Search for the cell housing the specified text and yield its [X, Y] center coordinate. 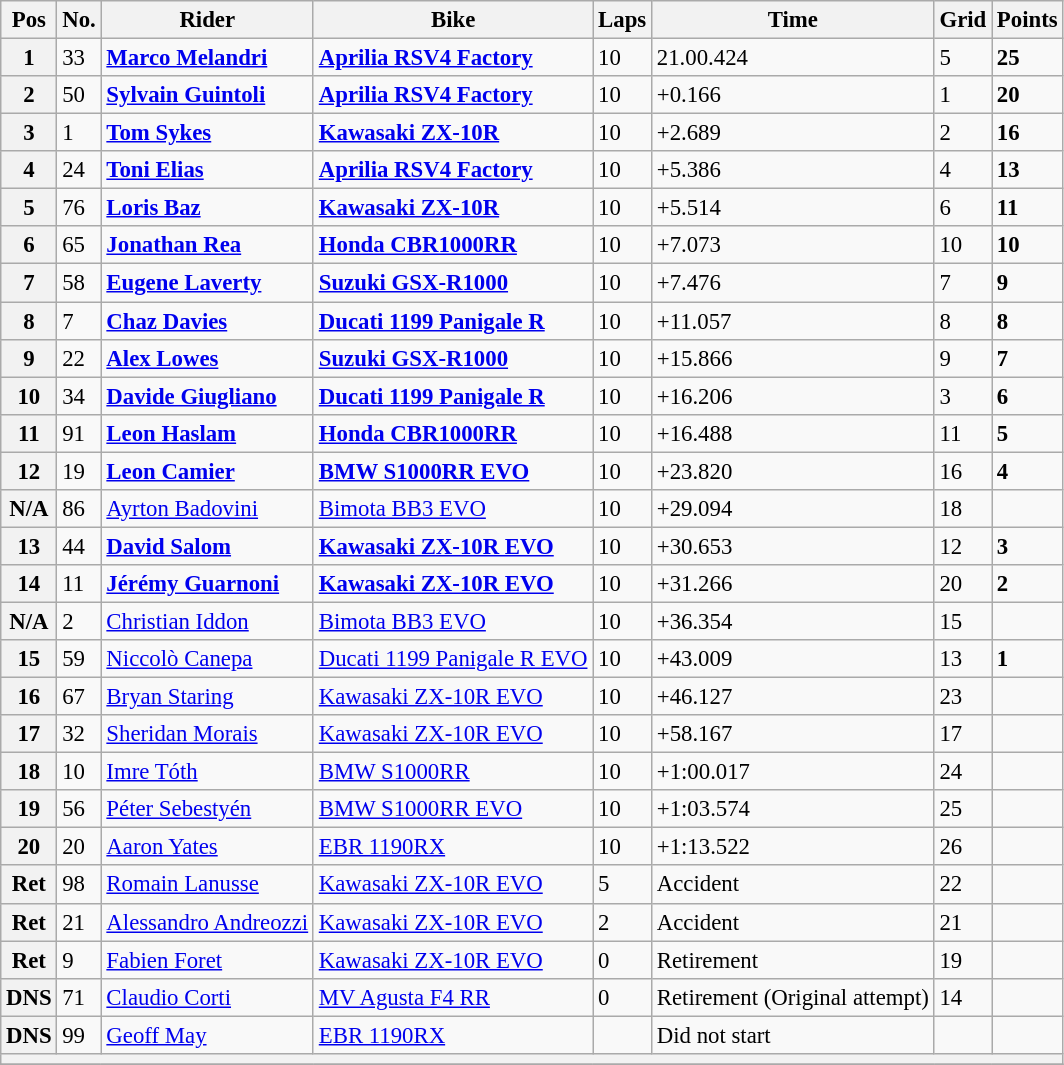
Bike [452, 20]
+0.166 [792, 95]
Chaz Davies [207, 321]
Time [792, 20]
50 [79, 95]
Leon Haslam [207, 433]
+29.094 [792, 509]
+46.127 [792, 697]
Imre Tóth [207, 772]
Jonathan Rea [207, 245]
44 [79, 546]
26 [962, 847]
Rider [207, 20]
Claudio Corti [207, 997]
No. [79, 20]
+31.266 [792, 584]
56 [79, 809]
+1:13.522 [792, 847]
Aaron Yates [207, 847]
Sylvain Guintoli [207, 95]
Davide Giugliano [207, 396]
98 [79, 885]
Bryan Staring [207, 697]
Romain Lanusse [207, 885]
+43.009 [792, 659]
23 [962, 697]
65 [79, 245]
+11.057 [792, 321]
91 [79, 433]
+2.689 [792, 133]
+16.488 [792, 433]
Tom Sykes [207, 133]
Toni Elias [207, 170]
+58.167 [792, 734]
Ducati 1199 Panigale R EVO [452, 659]
67 [79, 697]
+16.206 [792, 396]
76 [79, 208]
Did not start [792, 1035]
Laps [622, 20]
MV Agusta F4 RR [452, 997]
+5.386 [792, 170]
Pos [29, 20]
32 [79, 734]
+15.866 [792, 358]
58 [79, 283]
+23.820 [792, 471]
+7.073 [792, 245]
59 [79, 659]
Loris Baz [207, 208]
Points [1028, 20]
+30.653 [792, 546]
Niccolò Canepa [207, 659]
Retirement (Original attempt) [792, 997]
David Salom [207, 546]
+7.476 [792, 283]
Christian Iddon [207, 621]
Marco Melandri [207, 58]
+36.354 [792, 621]
Alessandro Andreozzi [207, 922]
Péter Sebestyén [207, 809]
99 [79, 1035]
Sheridan Morais [207, 734]
Grid [962, 20]
+1:03.574 [792, 809]
+1:00.017 [792, 772]
Jérémy Guarnoni [207, 584]
Ayrton Badovini [207, 509]
+5.514 [792, 208]
33 [79, 58]
Fabien Foret [207, 960]
21.00.424 [792, 58]
71 [79, 997]
Retirement [792, 960]
34 [79, 396]
Geoff May [207, 1035]
Alex Lowes [207, 358]
Leon Camier [207, 471]
Eugene Laverty [207, 283]
86 [79, 509]
BMW S1000RR [452, 772]
